Provide the (X, Y) coordinate of the cell's center where the given text is located.  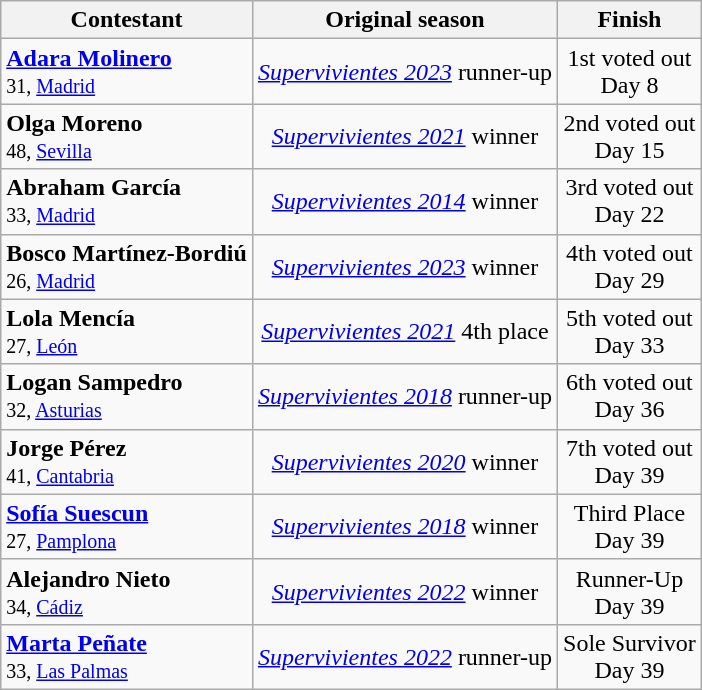
7th voted outDay 39 (630, 462)
Sofía Suescun27, Pamplona (127, 526)
2nd voted outDay 15 (630, 136)
Supervivientes 2022 winner (404, 592)
4th voted outDay 29 (630, 266)
Abraham García33, Madrid (127, 202)
Bosco Martínez-Bordiú26, Madrid (127, 266)
1st voted outDay 8 (630, 72)
Olga Moreno48, Sevilla (127, 136)
Adara Molinero31, Madrid (127, 72)
Marta Peñate33, Las Palmas (127, 656)
Original season (404, 20)
Supervivientes 2018 runner-up (404, 396)
Sole SurvivorDay 39 (630, 656)
Supervivientes 2023 runner-up (404, 72)
Contestant (127, 20)
Supervivientes 2014 winner (404, 202)
Finish (630, 20)
Jorge Pérez41, Cantabria (127, 462)
Supervivientes 2020 winner (404, 462)
Runner-UpDay 39 (630, 592)
Supervivientes 2021 4th place (404, 332)
Supervivientes 2022 runner-up (404, 656)
Supervivientes 2021 winner (404, 136)
Supervivientes 2023 winner (404, 266)
6th voted outDay 36 (630, 396)
Alejandro Nieto34, Cádiz (127, 592)
Logan Sampedro32, Asturias (127, 396)
Third PlaceDay 39 (630, 526)
Supervivientes 2018 winner (404, 526)
3rd voted outDay 22 (630, 202)
5th voted outDay 33 (630, 332)
Lola Mencía27, León (127, 332)
